Output the (x, y) coordinate of the center of the cell containing the given text.  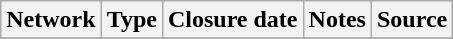
Source (412, 20)
Network (51, 20)
Notes (337, 20)
Type (132, 20)
Closure date (232, 20)
